Extract the [x, y] coordinate from the center of the cell holding the provided text.  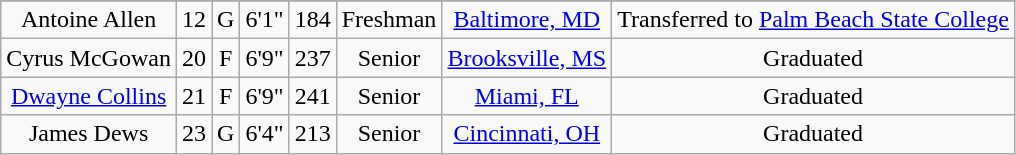
James Dews [89, 134]
184 [312, 20]
Transferred to Palm Beach State College [814, 20]
Cyrus McGowan [89, 58]
237 [312, 58]
Cincinnati, OH [527, 134]
Brooksville, MS [527, 58]
Baltimore, MD [527, 20]
213 [312, 134]
23 [194, 134]
Dwayne Collins [89, 96]
241 [312, 96]
21 [194, 96]
6'1" [264, 20]
Freshman [389, 20]
20 [194, 58]
6'4" [264, 134]
Antoine Allen [89, 20]
Miami, FL [527, 96]
12 [194, 20]
